Detect which cell encompasses the target text, then output its [x, y] center coordinate. 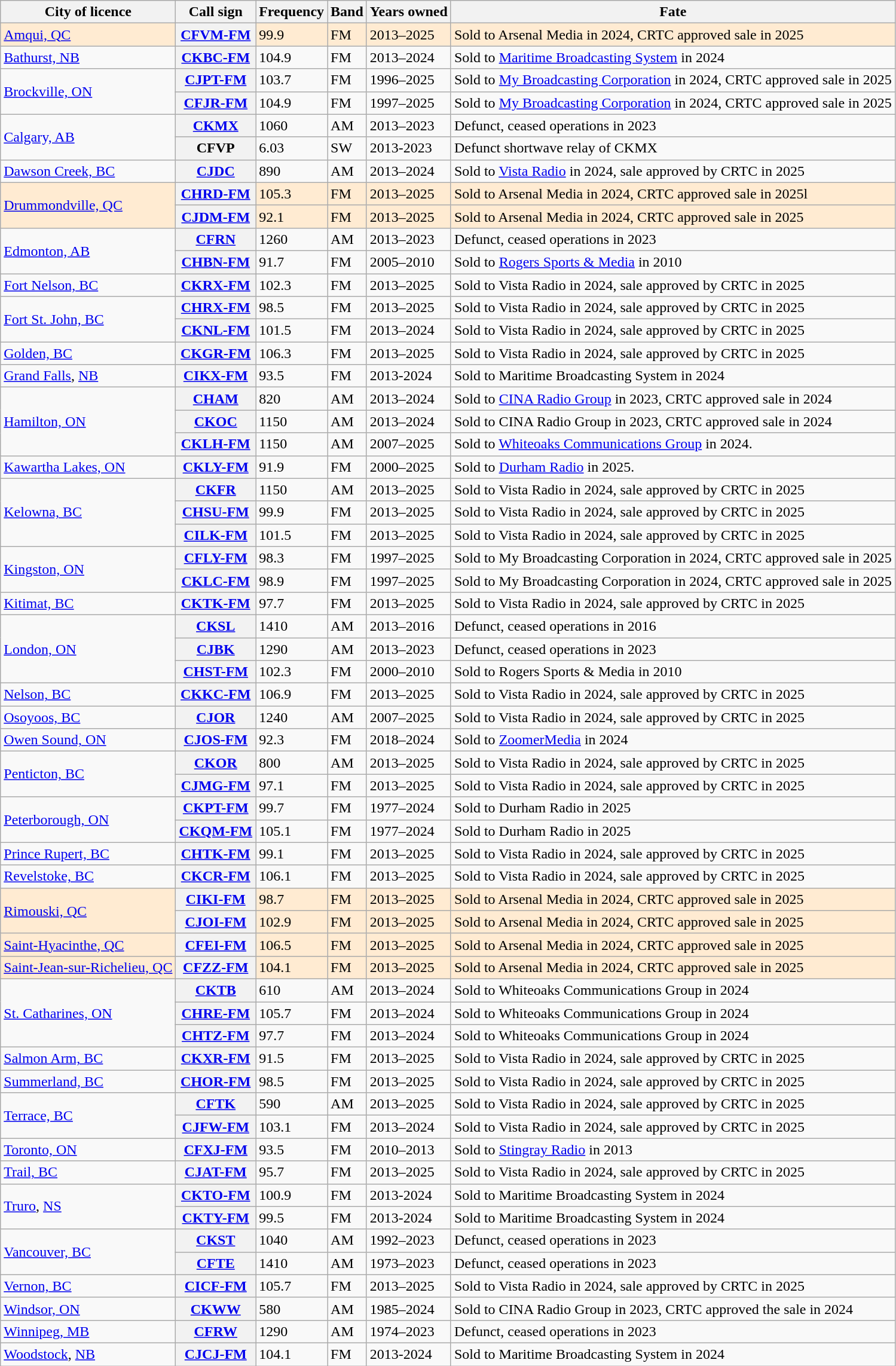
CJFW-FM [216, 1127]
Saint-Hyacinthe, QC [88, 945]
Rimouski, QC [88, 910]
Band [347, 12]
CHOR-FM [216, 1081]
CFVM-FM [216, 35]
CFJR-FM [216, 103]
Hamilton, ON [88, 421]
CKOC [216, 421]
Calgary, AB [88, 137]
CKLC-FM [216, 580]
Call sign [216, 12]
2018–2024 [409, 740]
Fort Nelson, BC [88, 285]
103.7 [292, 80]
Fort St. John, BC [88, 319]
CFRW [216, 1331]
CKGR-FM [216, 353]
2013-2023 [409, 148]
97.1 [292, 786]
CHTK-FM [216, 854]
CFEI-FM [216, 945]
Summerland, BC [88, 1081]
St. Catharines, ON [88, 1013]
CHRX-FM [216, 308]
Drummondville, QC [88, 205]
CIKI-FM [216, 899]
100.9 [292, 1195]
106.3 [292, 353]
CJDC [216, 171]
Sold to Durham Radio in 2025. [673, 467]
Brockville, ON [88, 91]
CKCR-FM [216, 876]
Toronto, ON [88, 1150]
820 [292, 399]
890 [292, 171]
800 [292, 763]
Grand Falls, NB [88, 376]
CKNL-FM [216, 331]
Defunct shortwave relay of CKMX [673, 148]
Sold to Stingray Radio in 2013 [673, 1150]
CKLY-FM [216, 467]
99.5 [292, 1218]
Dawson Creek, BC [88, 171]
CKWW [216, 1309]
CHTZ-FM [216, 1036]
92.3 [292, 740]
2010–2013 [409, 1150]
CHSU-FM [216, 512]
Nelson, BC [88, 695]
Osoyoos, BC [88, 717]
1040 [292, 1240]
98.7 [292, 899]
95.7 [292, 1172]
CKMX [216, 126]
CHAM [216, 399]
1985–2024 [409, 1309]
CKPT-FM [216, 808]
Golden, BC [88, 353]
Saint-Jean-sur-Richelieu, QC [88, 967]
CJMG-FM [216, 786]
Fate [673, 12]
CFRN [216, 239]
CKQM-FM [216, 831]
2000–2025 [409, 467]
Sold to ZoomerMedia in 2024 [673, 740]
Salmon Arm, BC [88, 1059]
SW [347, 148]
CKXR-FM [216, 1059]
CHRE-FM [216, 1013]
Edmonton, AB [88, 250]
CFTK [216, 1104]
1240 [292, 717]
CJCJ-FM [216, 1354]
CJDM-FM [216, 216]
98.9 [292, 580]
610 [292, 990]
CFTE [216, 1263]
Revelstoke, BC [88, 876]
590 [292, 1104]
CKTY-FM [216, 1218]
Penticton, BC [88, 774]
CJBK [216, 649]
CKBC-FM [216, 57]
Sold to Arsenal Media in 2024, CRTC approved sale in 2025l [673, 194]
1996–2025 [409, 80]
2005–2010 [409, 262]
106.9 [292, 695]
CKRX-FM [216, 285]
CJOS-FM [216, 740]
CHBN-FM [216, 262]
98.3 [292, 558]
CKTK-FM [216, 603]
CILK-FM [216, 535]
102.9 [292, 922]
Owen Sound, ON [88, 740]
Vernon, BC [88, 1286]
Bathurst, NB [88, 57]
Defunct, ceased operations in 2016 [673, 626]
Kingston, ON [88, 569]
Truro, NS [88, 1206]
CKST [216, 1240]
CJOI-FM [216, 922]
103.1 [292, 1127]
Winnipeg, MB [88, 1331]
92.1 [292, 216]
6.03 [292, 148]
1060 [292, 126]
106.1 [292, 876]
1974–2023 [409, 1331]
Prince Rupert, BC [88, 854]
1260 [292, 239]
CJOR [216, 717]
CKTB [216, 990]
CKSL [216, 626]
2000–2010 [409, 672]
CKLH-FM [216, 444]
Kitimat, BC [88, 603]
Years owned [409, 12]
CHRD-FM [216, 194]
Sold to CINA Radio Group in 2023, CRTC approved the sale in 2024 [673, 1309]
91.7 [292, 262]
CKKC-FM [216, 695]
Sold to Whiteoaks Communications Group in 2024. [673, 444]
CFVP [216, 148]
Windsor, ON [88, 1309]
CJAT-FM [216, 1172]
106.5 [292, 945]
CJPT-FM [216, 80]
CKFR [216, 490]
1973–2023 [409, 1263]
91.9 [292, 467]
CIKX-FM [216, 376]
CICF-FM [216, 1286]
Terrace, BC [88, 1116]
99.7 [292, 808]
CHST-FM [216, 672]
CFZZ-FM [216, 967]
CFLY-FM [216, 558]
Kelowna, BC [88, 512]
Vancouver, BC [88, 1252]
CKOR [216, 763]
City of licence [88, 12]
2013–2016 [409, 626]
Woodstock, NB [88, 1354]
CKTO-FM [216, 1195]
580 [292, 1309]
91.5 [292, 1059]
Kawartha Lakes, ON [88, 467]
99.1 [292, 854]
CFXJ-FM [216, 1150]
105.3 [292, 194]
Frequency [292, 12]
Peterborough, ON [88, 820]
Trail, BC [88, 1172]
1992–2023 [409, 1240]
London, ON [88, 649]
Amqui, QC [88, 35]
105.1 [292, 831]
